Capture the cell that displays the provided text and extract its [x, y] central coordinate. 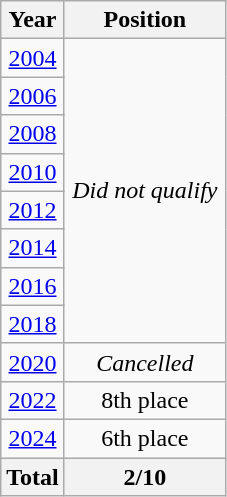
8th place [144, 400]
6th place [144, 438]
Year [33, 20]
2016 [33, 286]
2006 [33, 96]
2022 [33, 400]
2010 [33, 172]
2004 [33, 58]
2/10 [144, 477]
Cancelled [144, 362]
2020 [33, 362]
2018 [33, 324]
2008 [33, 134]
Position [144, 20]
2024 [33, 438]
2014 [33, 248]
Total [33, 477]
Did not qualify [144, 191]
2012 [33, 210]
